Identify which cell holds the provided text, then report its [x, y] central coordinate. 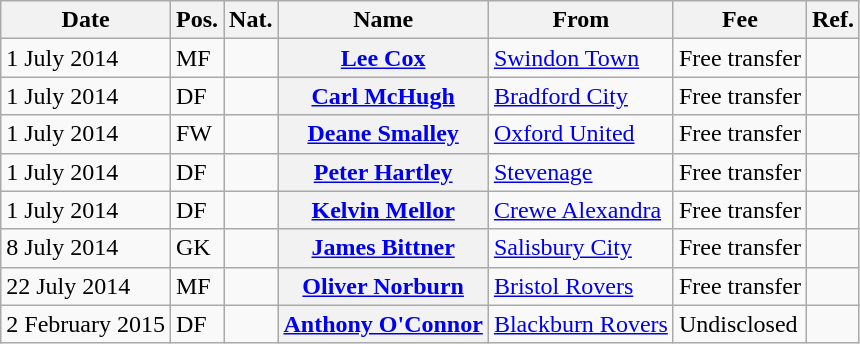
Kelvin Mellor [383, 210]
Anthony O'Connor [383, 324]
Swindon Town [580, 58]
Undisclosed [740, 324]
Oliver Norburn [383, 286]
Blackburn Rovers [580, 324]
Stevenage [580, 172]
Bristol Rovers [580, 286]
Crewe Alexandra [580, 210]
GK [196, 248]
2 February 2015 [86, 324]
From [580, 20]
Oxford United [580, 134]
Pos. [196, 20]
Peter Hartley [383, 172]
Nat. [251, 20]
James Bittner [383, 248]
Lee Cox [383, 58]
8 July 2014 [86, 248]
Name [383, 20]
Deane Smalley [383, 134]
Fee [740, 20]
FW [196, 134]
22 July 2014 [86, 286]
Salisbury City [580, 248]
Ref. [832, 20]
Bradford City [580, 96]
Carl McHugh [383, 96]
Date [86, 20]
